Pinpoint the cell where the given text exists, returning its [x, y] midpoint coordinate. 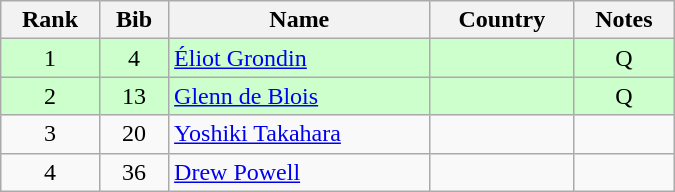
Bib [134, 20]
Éliot Grondin [300, 58]
2 [50, 96]
Notes [624, 20]
Drew Powell [300, 172]
Country [502, 20]
Yoshiki Takahara [300, 134]
3 [50, 134]
Glenn de Blois [300, 96]
1 [50, 58]
13 [134, 96]
36 [134, 172]
Name [300, 20]
Rank [50, 20]
20 [134, 134]
